Determine the (X, Y) coordinate at the center of the cell enclosing the given text.  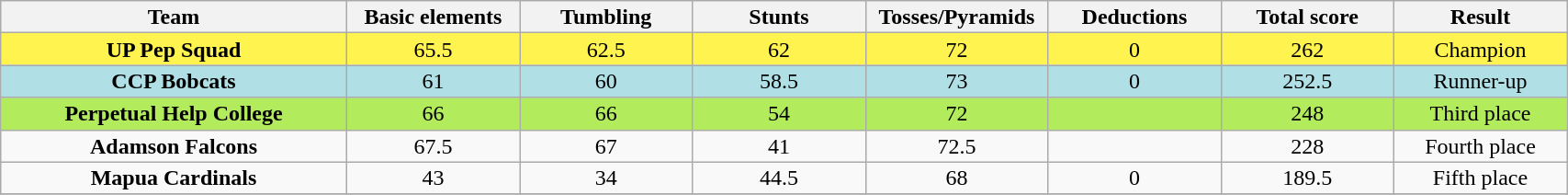
60 (606, 81)
34 (606, 178)
Basic elements (433, 17)
54 (779, 114)
68 (957, 178)
Third place (1480, 114)
41 (779, 145)
44.5 (779, 178)
62 (779, 50)
73 (957, 81)
Result (1480, 17)
Fourth place (1480, 145)
Tumbling (606, 17)
62.5 (606, 50)
189.5 (1307, 178)
Runner-up (1480, 81)
43 (433, 178)
252.5 (1307, 81)
Stunts (779, 17)
UP Pep Squad (175, 50)
67.5 (433, 145)
248 (1307, 114)
Deductions (1134, 17)
Mapua Cardinals (175, 178)
228 (1307, 145)
262 (1307, 50)
Tosses/Pyramids (957, 17)
Champion (1480, 50)
Perpetual Help College (175, 114)
61 (433, 81)
65.5 (433, 50)
Fifth place (1480, 178)
Total score (1307, 17)
67 (606, 145)
CCP Bobcats (175, 81)
58.5 (779, 81)
Adamson Falcons (175, 145)
Team (175, 17)
72.5 (957, 145)
